Return [X, Y] of the center of cell containing provided text 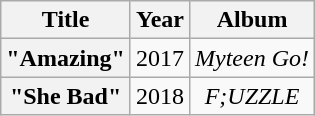
2018 [160, 96]
Album [252, 20]
"Amazing" [66, 58]
2017 [160, 58]
"She Bad" [66, 96]
F;UZZLE [252, 96]
Title [66, 20]
Myteen Go! [252, 58]
Year [160, 20]
